Scan for the cell matching the given text and deliver its [x, y] coordinate at center. 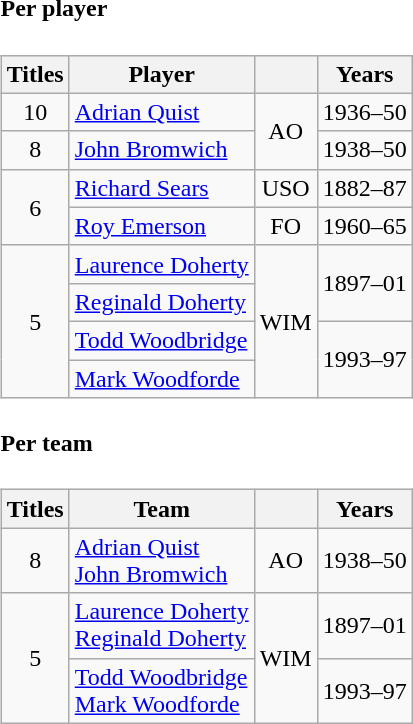
Reginald Doherty [162, 302]
Roy Emerson [162, 226]
John Bromwich [162, 150]
1936–50 [364, 112]
Todd Woodbridge [162, 340]
6 [35, 207]
Adrian Quist John Bromwich [162, 560]
Laurence Doherty [162, 264]
Mark Woodforde [162, 379]
Todd Woodbridge Mark Woodforde [162, 690]
Adrian Quist [162, 112]
1882–87 [364, 188]
USO [286, 188]
10 [35, 112]
Richard Sears [162, 188]
Player [162, 74]
FO [286, 226]
Laurence Doherty Reginald Doherty [162, 626]
1960–65 [364, 226]
Team [162, 509]
